Search for the cell housing the specified text and yield its [x, y] center coordinate. 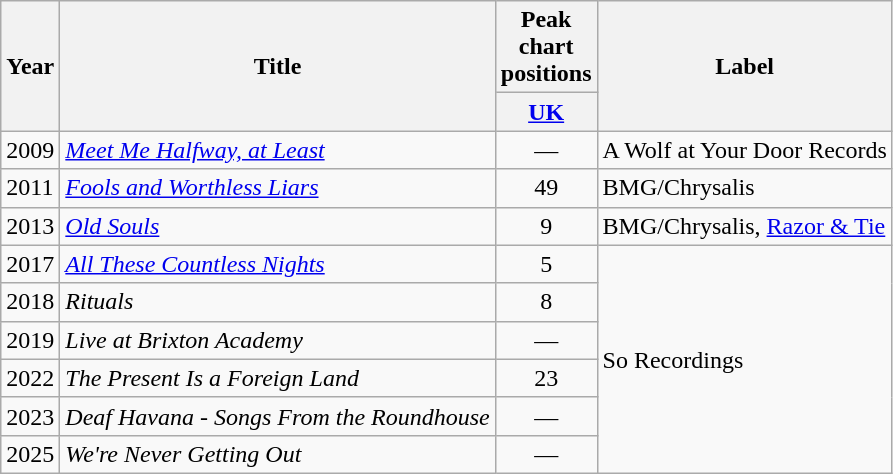
Deaf Havana - Songs From the Roundhouse [278, 416]
2019 [30, 340]
23 [546, 378]
UK [546, 112]
Year [30, 66]
So Recordings [744, 359]
Old Souls [278, 226]
BMG/Chrysalis [744, 188]
Label [744, 66]
A Wolf at Your Door Records [744, 150]
5 [546, 264]
Title [278, 66]
9 [546, 226]
2009 [30, 150]
8 [546, 302]
2025 [30, 454]
2017 [30, 264]
49 [546, 188]
Fools and Worthless Liars [278, 188]
BMG/Chrysalis, Razor & Tie [744, 226]
The Present Is a Foreign Land [278, 378]
We're Never Getting Out [278, 454]
2018 [30, 302]
2011 [30, 188]
2022 [30, 378]
Peak chart positions [546, 47]
Meet Me Halfway, at Least [278, 150]
2013 [30, 226]
Live at Brixton Academy [278, 340]
All These Countless Nights [278, 264]
Rituals [278, 302]
2023 [30, 416]
